Return the [X, Y] coordinate for the center point of the cell that contains the specified text.  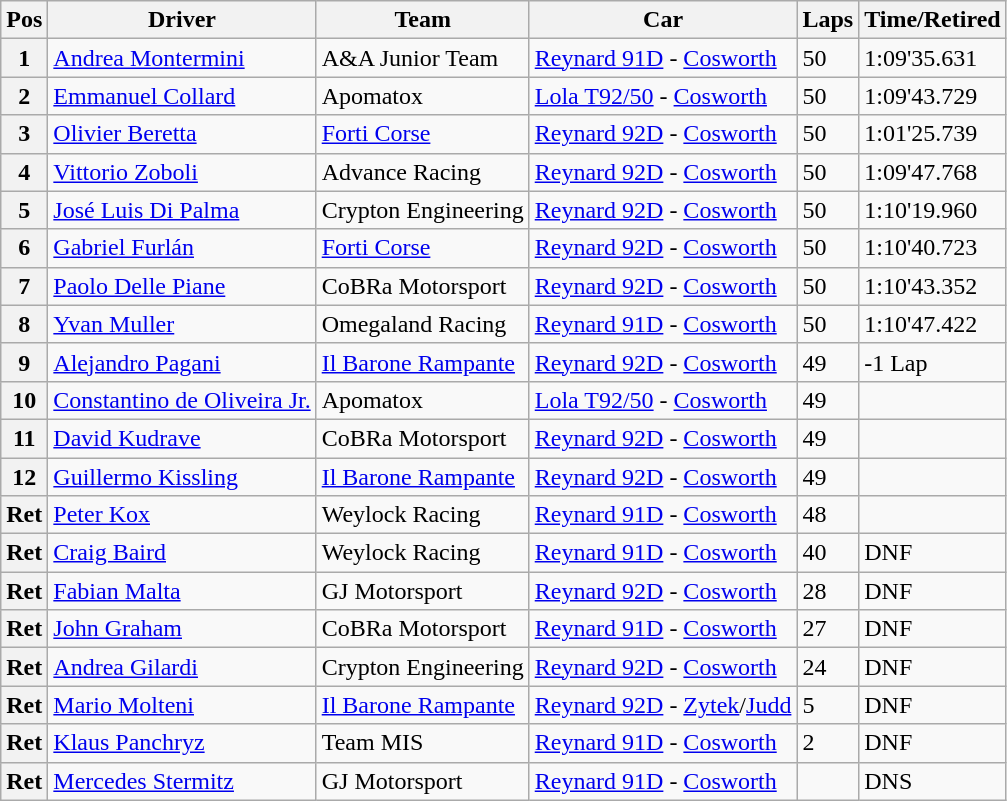
Constantino de Oliveira Jr. [182, 400]
Driver [182, 20]
48 [828, 515]
Paolo Delle Piane [182, 286]
1:09'43.729 [932, 96]
28 [828, 591]
1:10'43.352 [932, 286]
40 [828, 553]
27 [828, 629]
DNS [932, 781]
Laps [828, 20]
1:09'47.768 [932, 172]
Time/Retired [932, 20]
Emmanuel Collard [182, 96]
John Graham [182, 629]
1:01'25.739 [932, 134]
1:10'47.422 [932, 324]
1:09'35.631 [932, 58]
12 [24, 477]
A&A Junior Team [422, 58]
-1 Lap [932, 362]
Andrea Montermini [182, 58]
José Luis Di Palma [182, 210]
Omegaland Racing [422, 324]
Gabriel Furlán [182, 248]
Alejandro Pagani [182, 362]
Advance Racing [422, 172]
Mario Molteni [182, 705]
Olivier Beretta [182, 134]
Mercedes Stermitz [182, 781]
10 [24, 400]
Team [422, 20]
4 [24, 172]
8 [24, 324]
3 [24, 134]
Fabian Malta [182, 591]
Andrea Gilardi [182, 667]
Klaus Panchryz [182, 743]
1:10'19.960 [932, 210]
Pos [24, 20]
Peter Kox [182, 515]
Yvan Muller [182, 324]
11 [24, 438]
6 [24, 248]
Team MIS [422, 743]
Reynard 92D - Zytek/Judd [663, 705]
Guillermo Kissling [182, 477]
Car [663, 20]
7 [24, 286]
Craig Baird [182, 553]
1 [24, 58]
David Kudrave [182, 438]
1:10'40.723 [932, 248]
Vittorio Zoboli [182, 172]
24 [828, 667]
9 [24, 362]
